Extract the [x, y] coordinate from the center of the cell holding the provided text.  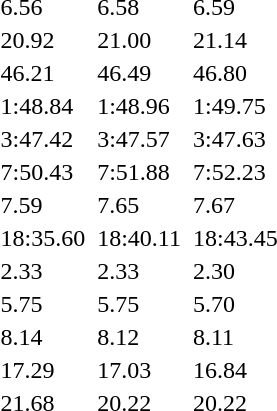
21.00 [140, 40]
3:47.57 [140, 139]
8.12 [140, 337]
17.03 [140, 370]
2.33 [140, 271]
46.49 [140, 73]
5.75 [140, 304]
1:48.96 [140, 106]
7.65 [140, 205]
18:40.11 [140, 238]
7:51.88 [140, 172]
